Output the [x, y] coordinate of the center of the cell containing the given text.  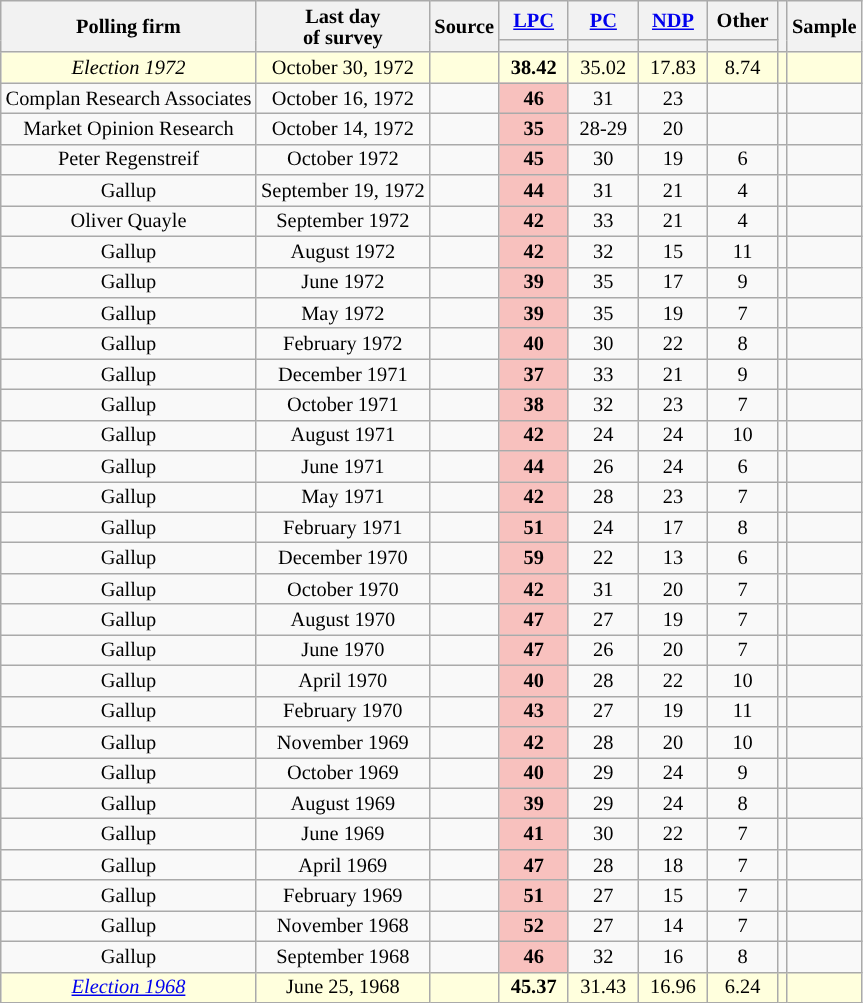
February 1969 [342, 896]
February 1971 [342, 528]
February 1970 [342, 712]
August 1971 [342, 436]
37 [534, 374]
59 [534, 558]
Peter Regenstreif [128, 160]
6.24 [743, 988]
October 30, 1972 [342, 68]
16.96 [673, 988]
August 1970 [342, 620]
Sample [824, 26]
LPC [534, 20]
52 [534, 926]
43 [534, 712]
June 1972 [342, 282]
Other [743, 20]
Oliver Quayle [128, 220]
May 1971 [342, 496]
31.43 [603, 988]
Market Opinion Research [128, 128]
Election 1968 [128, 988]
May 1972 [342, 312]
8.74 [743, 68]
October 16, 1972 [342, 98]
October 1970 [342, 588]
April 1970 [342, 680]
October 1971 [342, 404]
Complan Research Associates [128, 98]
December 1970 [342, 558]
September 1968 [342, 956]
November 1969 [342, 742]
August 1972 [342, 252]
August 1969 [342, 804]
35.02 [603, 68]
Polling firm [128, 26]
December 1971 [342, 374]
16 [673, 956]
45.37 [534, 988]
October 14, 1972 [342, 128]
18 [673, 864]
17.83 [673, 68]
13 [673, 558]
Election 1972 [128, 68]
February 1972 [342, 344]
September 1972 [342, 220]
October 1972 [342, 160]
June 1971 [342, 466]
14 [673, 926]
28-29 [603, 128]
Source [464, 26]
Last day of survey [342, 26]
PC [603, 20]
45 [534, 160]
October 1969 [342, 772]
NDP [673, 20]
38 [534, 404]
April 1969 [342, 864]
June 1969 [342, 834]
41 [534, 834]
June 25, 1968 [342, 988]
June 1970 [342, 650]
September 19, 1972 [342, 190]
38.42 [534, 68]
November 1968 [342, 926]
